Return the [x, y] coordinate for the center point of the cell that contains the specified text.  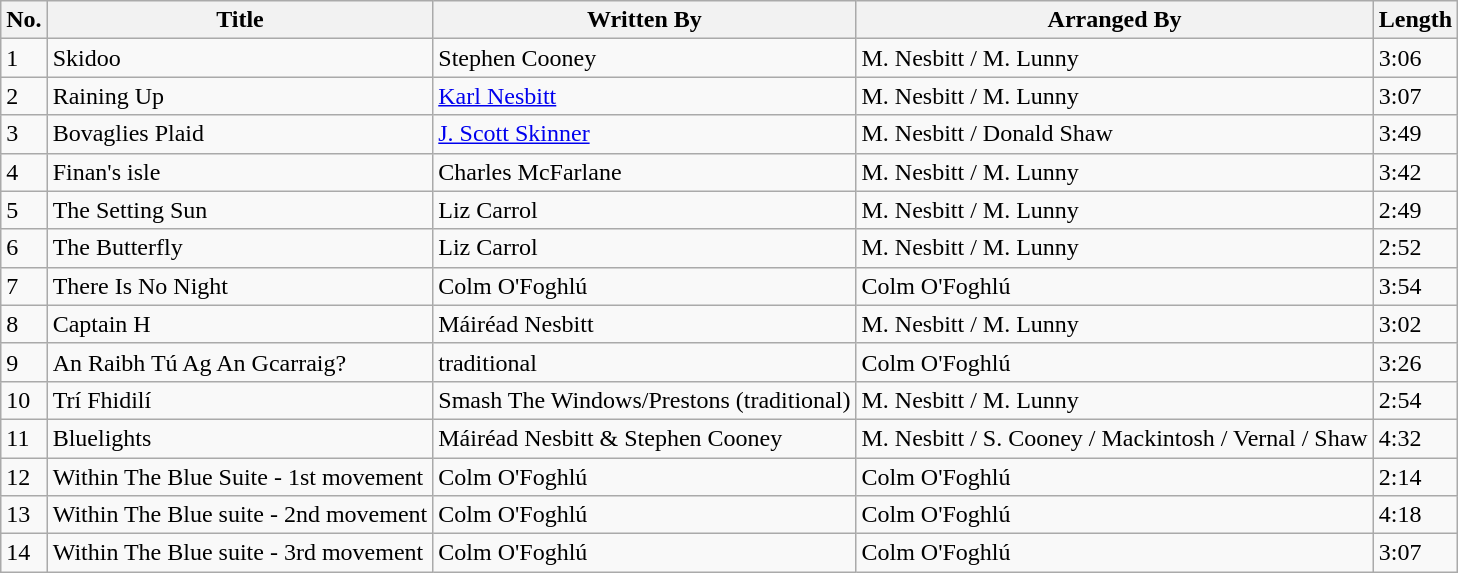
4 [24, 172]
Captain H [240, 324]
Máiréad Nesbitt [644, 324]
Finan's isle [240, 172]
J. Scott Skinner [644, 134]
14 [24, 553]
4:18 [1415, 515]
7 [24, 286]
6 [24, 248]
9 [24, 362]
Arranged By [1114, 20]
2:54 [1415, 400]
Within The Blue suite - 3rd movement [240, 553]
The Setting Sun [240, 210]
traditional [644, 362]
No. [24, 20]
1 [24, 58]
12 [24, 477]
3:02 [1415, 324]
3:06 [1415, 58]
10 [24, 400]
Bovaglies Plaid [240, 134]
Within The Blue Suite - 1st movement [240, 477]
5 [24, 210]
3:42 [1415, 172]
3:26 [1415, 362]
3:49 [1415, 134]
M. Nesbitt / S. Cooney / Mackintosh / Vernal / Shaw [1114, 438]
The Butterfly [240, 248]
Karl Nesbitt [644, 96]
13 [24, 515]
Raining Up [240, 96]
2 [24, 96]
8 [24, 324]
3:54 [1415, 286]
Written By [644, 20]
Length [1415, 20]
Bluelights [240, 438]
2:49 [1415, 210]
Smash The Windows/Prestons (traditional) [644, 400]
Title [240, 20]
2:14 [1415, 477]
Stephen Cooney [644, 58]
Trí Fhidilí [240, 400]
3 [24, 134]
Charles McFarlane [644, 172]
11 [24, 438]
Máiréad Nesbitt & Stephen Cooney [644, 438]
2:52 [1415, 248]
Within The Blue suite - 2nd movement [240, 515]
There Is No Night [240, 286]
M. Nesbitt / Donald Shaw [1114, 134]
An Raibh Tú Ag An Gcarraig? [240, 362]
4:32 [1415, 438]
Skidoo [240, 58]
